For the text-containing cell, return its midpoint in [X, Y] coordinate format. 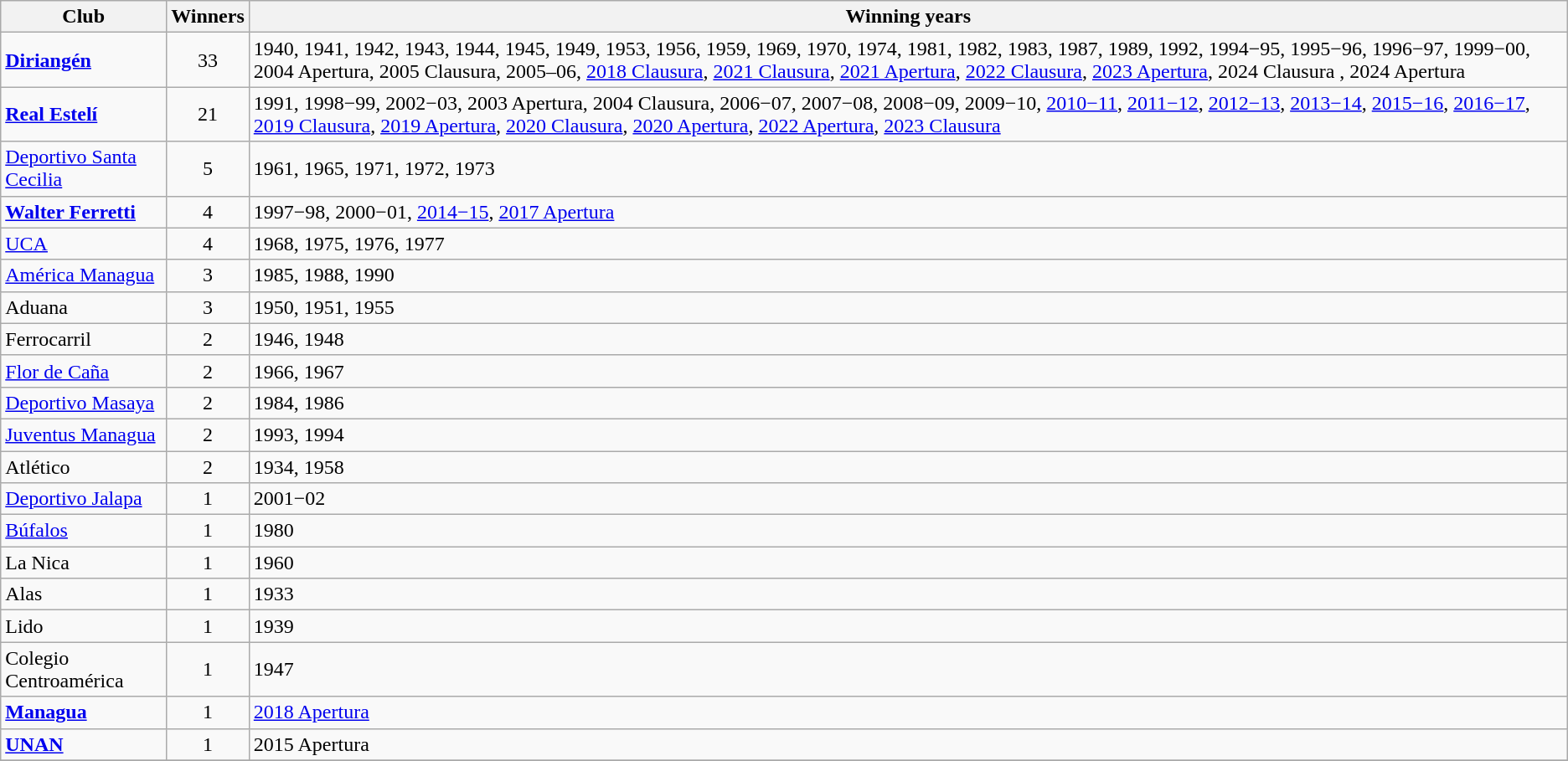
1960 [908, 563]
2001−02 [908, 499]
1980 [908, 531]
33 [208, 60]
1947 [908, 670]
2018 Apertura [908, 712]
América Managua [84, 275]
Atlético [84, 466]
UCA [84, 244]
Deportivo Jalapa [84, 499]
1961, 1965, 1971, 1972, 1973 [908, 169]
2015 Apertura [908, 744]
1993, 1994 [908, 434]
5 [208, 169]
1939 [908, 626]
1934, 1958 [908, 466]
Managua [84, 712]
Ferrocarril [84, 339]
Club [84, 17]
1950, 1951, 1955 [908, 307]
La Nica [84, 563]
Winners [208, 17]
21 [208, 114]
Búfalos [84, 531]
Deportivo Santa Cecilia [84, 169]
1985, 1988, 1990 [908, 275]
1933 [908, 594]
Winning years [908, 17]
Walter Ferretti [84, 212]
UNAN [84, 744]
Colegio Centroamérica [84, 670]
1968, 1975, 1976, 1977 [908, 244]
1946, 1948 [908, 339]
Lido [84, 626]
Aduana [84, 307]
Deportivo Masaya [84, 403]
1984, 1986 [908, 403]
Alas [84, 594]
1966, 1967 [908, 371]
Flor de Caña [84, 371]
Juventus Managua [84, 434]
1997−98, 2000−01, 2014−15, 2017 Apertura [908, 212]
Real Estelí [84, 114]
Diriangén [84, 60]
